Output the [X, Y] coordinate of the center of the cell containing the given text.  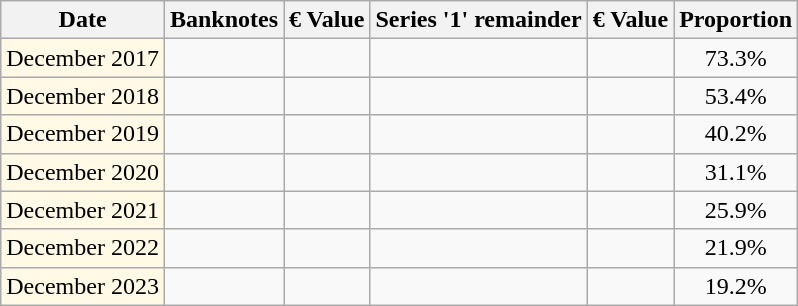
December 2020 [83, 172]
December 2018 [83, 96]
December 2019 [83, 134]
Series '1' remainder [478, 20]
Proportion [736, 20]
December 2021 [83, 210]
19.2% [736, 286]
December 2022 [83, 248]
Banknotes [224, 20]
December 2017 [83, 58]
25.9% [736, 210]
21.9% [736, 248]
40.2% [736, 134]
Date [83, 20]
31.1% [736, 172]
December 2023 [83, 286]
53.4% [736, 96]
73.3% [736, 58]
